Identify which cell holds the provided text, then report its [X, Y] central coordinate. 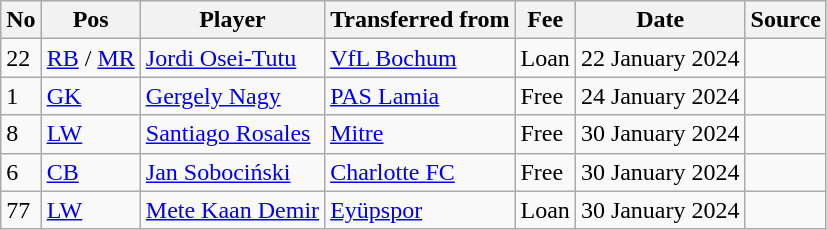
Player [232, 20]
Charlotte FC [420, 172]
Eyüpspor [420, 210]
PAS Lamia [420, 96]
Mitre [420, 134]
Mete Kaan Demir [232, 210]
RB / MR [90, 58]
24 January 2024 [660, 96]
Santiago Rosales [232, 134]
1 [21, 96]
Fee [545, 20]
CB [90, 172]
22 January 2024 [660, 58]
No [21, 20]
Jordi Osei-Tutu [232, 58]
Pos [90, 20]
8 [21, 134]
Jan Sobociński [232, 172]
Gergely Nagy [232, 96]
22 [21, 58]
6 [21, 172]
GK [90, 96]
Date [660, 20]
Transferred from [420, 20]
VfL Bochum [420, 58]
77 [21, 210]
Source [786, 20]
